Return (X, Y) of the center of cell containing provided text 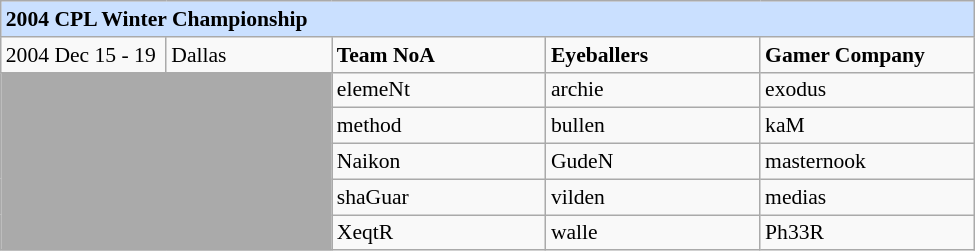
kaM (867, 126)
walle (653, 232)
shaGuar (439, 197)
archie (653, 90)
bullen (653, 126)
method (439, 126)
GudeN (653, 161)
2004 Dec 15 - 19 (84, 54)
Naikon (439, 161)
Team NoA (439, 54)
Gamer Company (867, 54)
Eyeballers (653, 54)
Ph33R (867, 232)
elemeNt (439, 90)
vilden (653, 197)
medias (867, 197)
masternook (867, 161)
2004 CPL Winter Championship (488, 19)
XeqtR (439, 232)
exodus (867, 90)
Dallas (248, 54)
